From the cell containing the given text, extract its center point as [X, Y] coordinate. 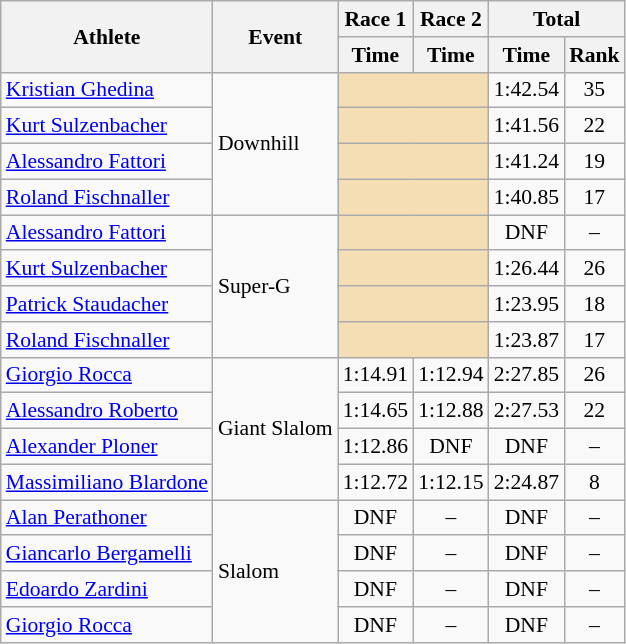
Alessandro Roberto [107, 411]
Kristian Ghedina [107, 90]
1:12.15 [450, 482]
1:42.54 [526, 90]
1:26.44 [526, 269]
Alexander Ploner [107, 447]
Downhill [276, 143]
Race 1 [376, 19]
1:40.85 [526, 197]
18 [594, 304]
Slalom [276, 571]
2:27.53 [526, 411]
1:14.91 [376, 375]
Patrick Staudacher [107, 304]
1:12.86 [376, 447]
1:23.95 [526, 304]
1:23.87 [526, 340]
1:12.72 [376, 482]
1:12.88 [450, 411]
1:12.94 [450, 375]
35 [594, 90]
1:41.24 [526, 162]
Massimiliano Blardone [107, 482]
Giancarlo Bergamelli [107, 554]
1:41.56 [526, 126]
2:27.85 [526, 375]
Edoardo Zardini [107, 589]
Giant Slalom [276, 428]
19 [594, 162]
1:14.65 [376, 411]
Super-G [276, 286]
2:24.87 [526, 482]
Race 2 [450, 19]
Rank [594, 55]
Athlete [107, 36]
Total [557, 19]
Event [276, 36]
Alan Perathoner [107, 518]
8 [594, 482]
